Output the [X, Y] coordinate of the center of the cell containing the given text.  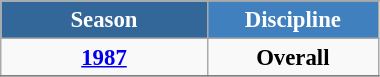
Season [104, 20]
1987 [104, 58]
Overall [292, 58]
Discipline [292, 20]
